Identify which cell holds the provided text, then report its (X, Y) central coordinate. 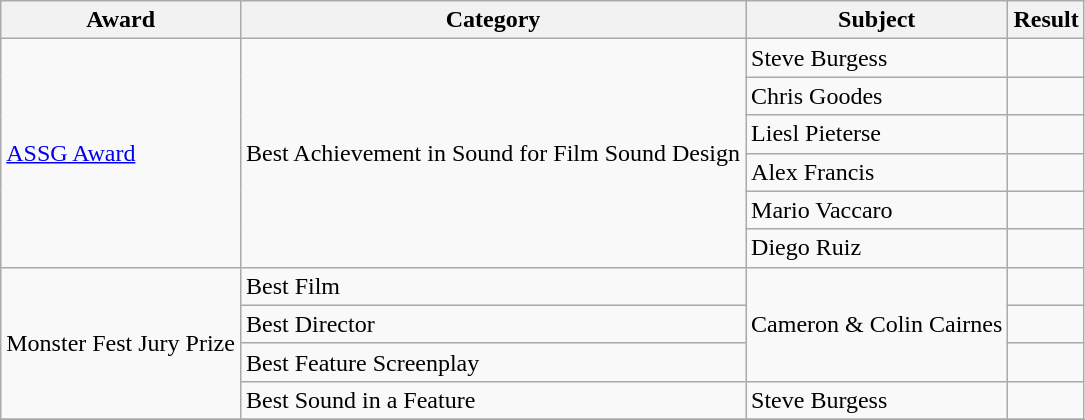
Monster Fest Jury Prize (121, 343)
Best Achievement in Sound for Film Sound Design (492, 153)
Subject (877, 20)
Best Sound in a Feature (492, 400)
Cameron & Colin Cairnes (877, 324)
Liesl Pieterse (877, 134)
Alex Francis (877, 172)
Best Film (492, 286)
Chris Goodes (877, 96)
Mario Vaccaro (877, 210)
Category (492, 20)
Award (121, 20)
ASSG Award (121, 153)
Result (1046, 20)
Best Director (492, 324)
Diego Ruiz (877, 248)
Best Feature Screenplay (492, 362)
